Determine the [x, y] coordinate at the center of the cell enclosing the given text.  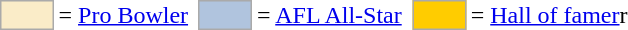
= AFL All-Star [330, 15]
= Pro Bowler [124, 15]
